Detect which cell encompasses the target text, then output its [X, Y] center coordinate. 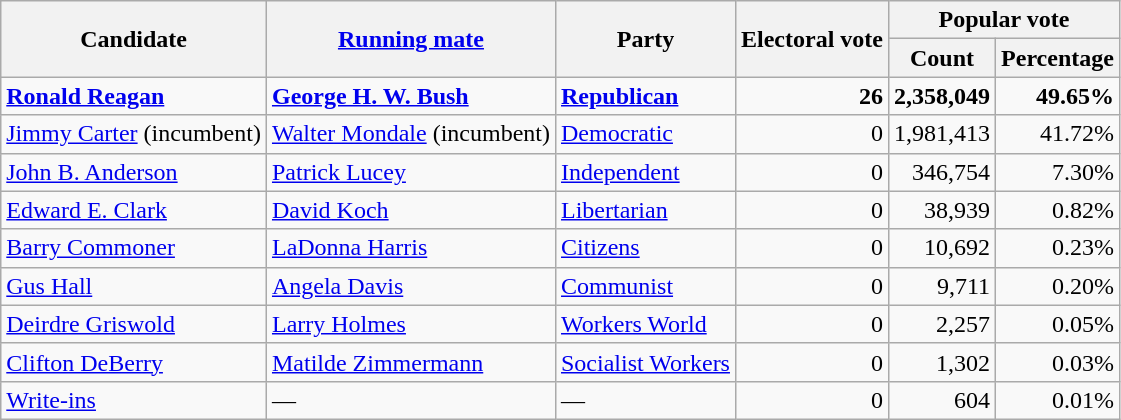
49.65% [1058, 96]
0.23% [1058, 248]
1,981,413 [942, 134]
Patrick Lucey [410, 172]
Walter Mondale (incumbent) [410, 134]
Libertarian [645, 210]
1,302 [942, 362]
10,692 [942, 248]
Jimmy Carter (incumbent) [134, 134]
2,257 [942, 324]
0.20% [1058, 286]
26 [812, 96]
Communist [645, 286]
Party [645, 39]
Independent [645, 172]
346,754 [942, 172]
Republican [645, 96]
Write-ins [134, 400]
Matilde Zimmermann [410, 362]
38,939 [942, 210]
Socialist Workers [645, 362]
0.03% [1058, 362]
Percentage [1058, 58]
Candidate [134, 39]
Barry Commoner [134, 248]
George H. W. Bush [410, 96]
7.30% [1058, 172]
604 [942, 400]
Citizens [645, 248]
Count [942, 58]
Democratic [645, 134]
2,358,049 [942, 96]
Electoral vote [812, 39]
Popular vote [1004, 20]
Larry Holmes [410, 324]
Edward E. Clark [134, 210]
0.01% [1058, 400]
John B. Anderson [134, 172]
9,711 [942, 286]
0.05% [1058, 324]
LaDonna Harris [410, 248]
Deirdre Griswold [134, 324]
Clifton DeBerry [134, 362]
Ronald Reagan [134, 96]
0.82% [1058, 210]
Workers World [645, 324]
Running mate [410, 39]
Angela Davis [410, 286]
David Koch [410, 210]
Gus Hall [134, 286]
41.72% [1058, 134]
